Output the (x, y) coordinate of the center of the cell containing the given text.  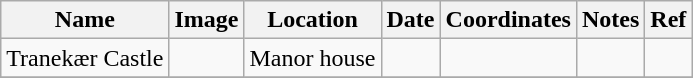
Tranekær Castle (85, 58)
Date (410, 20)
Coordinates (508, 20)
Notes (610, 20)
Name (85, 20)
Image (206, 20)
Ref (668, 20)
Location (312, 20)
Manor house (312, 58)
